Determine the [X, Y] coordinate at the center of the cell enclosing the given text.  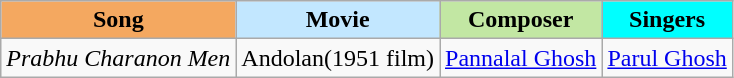
Parul Ghosh [667, 58]
Pannalal Ghosh [521, 58]
Movie [338, 20]
Singers [667, 20]
Andolan(1951 film) [338, 58]
Song [118, 20]
Composer [521, 20]
Prabhu Charanon Men [118, 58]
